Provide the [x, y] coordinate of the cell's center where the given text is located.  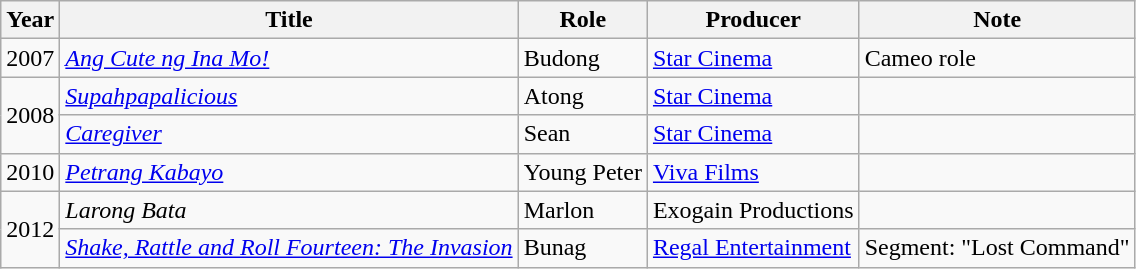
Caregiver [289, 134]
Note [997, 20]
Shake, Rattle and Roll Fourteen: The Invasion [289, 248]
2010 [30, 172]
Year [30, 20]
Title [289, 20]
Larong Bata [289, 210]
Cameo role [997, 58]
Producer [753, 20]
Supahpapalicious [289, 96]
Sean [582, 134]
Marlon [582, 210]
Young Peter [582, 172]
Regal Entertainment [753, 248]
Ang Cute ng Ina Mo! [289, 58]
2012 [30, 229]
Bunag [582, 248]
2008 [30, 115]
Atong [582, 96]
Viva Films [753, 172]
Role [582, 20]
Segment: "Lost Command" [997, 248]
Budong [582, 58]
2007 [30, 58]
Exogain Productions [753, 210]
Petrang Kabayo [289, 172]
